Find where the given text appears and provide that cell's center as (x, y) coordinate. 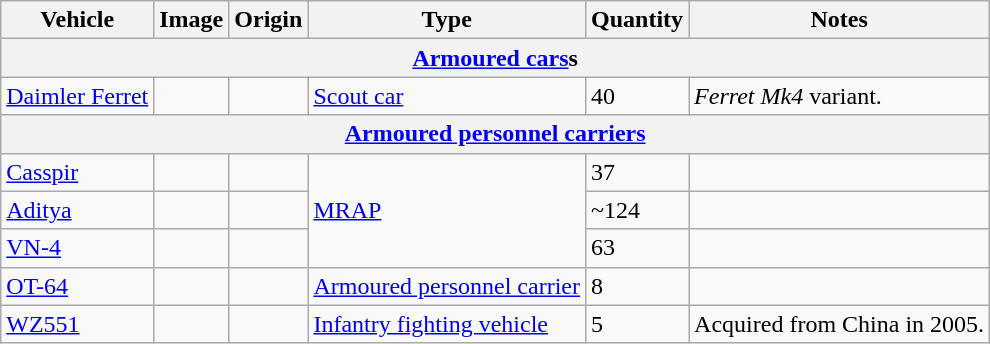
Scout car (447, 96)
WZ551 (78, 324)
Aditya (78, 210)
Quantity (636, 20)
Acquired from China in 2005. (840, 324)
~124 (636, 210)
Armoured personnel carriers (496, 134)
Casspir (78, 172)
Armoured personnel carrier (447, 286)
Origin (268, 20)
5 (636, 324)
OT-64 (78, 286)
Type (447, 20)
Notes (840, 20)
63 (636, 248)
VN-4 (78, 248)
37 (636, 172)
Armoured carss (496, 58)
Image (192, 20)
Vehicle (78, 20)
Infantry fighting vehicle (447, 324)
40 (636, 96)
8 (636, 286)
Ferret Mk4 variant. (840, 96)
Daimler Ferret (78, 96)
MRAP (447, 210)
